Search for the cell housing the specified text and yield its [X, Y] center coordinate. 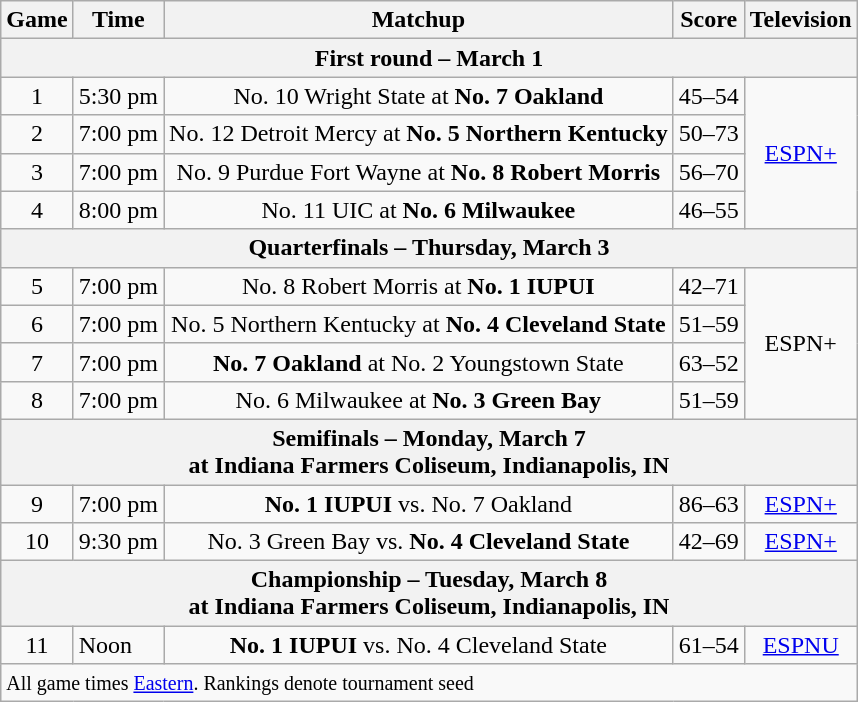
63–52 [708, 362]
Score [708, 20]
2 [37, 134]
61–54 [708, 645]
10 [37, 542]
42–69 [708, 542]
4 [37, 210]
8:00 pm [118, 210]
86–63 [708, 503]
No. 9 Purdue Fort Wayne at No. 8 Robert Morris [419, 172]
56–70 [708, 172]
No. 1 IUPUI vs. No. 4 Cleveland State [419, 645]
First round – March 1 [429, 58]
No. 5 Northern Kentucky at No. 4 Cleveland State [419, 324]
1 [37, 96]
Television [800, 20]
No. 11 UIC at No. 6 Milwaukee [419, 210]
8 [37, 400]
No. 7 Oakland at No. 2 Youngstown State [419, 362]
Matchup [419, 20]
11 [37, 645]
No. 3 Green Bay vs. No. 4 Cleveland State [419, 542]
5:30 pm [118, 96]
6 [37, 324]
50–73 [708, 134]
9:30 pm [118, 542]
7 [37, 362]
Time [118, 20]
5 [37, 286]
No. 8 Robert Morris at No. 1 IUPUI [419, 286]
3 [37, 172]
ESPNU [800, 645]
Semifinals – Monday, March 7at Indiana Farmers Coliseum, Indianapolis, IN [429, 452]
42–71 [708, 286]
45–54 [708, 96]
All game times Eastern. Rankings denote tournament seed [429, 683]
9 [37, 503]
No. 1 IUPUI vs. No. 7 Oakland [419, 503]
No. 6 Milwaukee at No. 3 Green Bay [419, 400]
No. 10 Wright State at No. 7 Oakland [419, 96]
Game [37, 20]
46–55 [708, 210]
Championship – Tuesday, March 8at Indiana Farmers Coliseum, Indianapolis, IN [429, 594]
Noon [118, 645]
Quarterfinals – Thursday, March 3 [429, 248]
No. 12 Detroit Mercy at No. 5 Northern Kentucky [419, 134]
